Return (X, Y) of the center of cell containing provided text 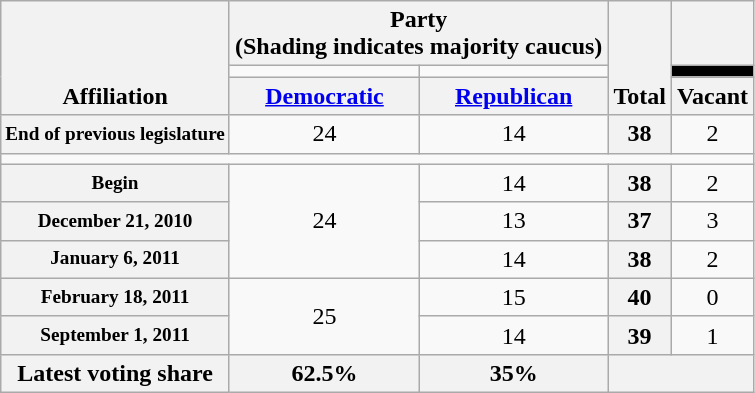
35% (514, 373)
1 (712, 335)
January 6, 2011 (116, 259)
39 (640, 335)
February 18, 2011 (116, 297)
13 (514, 221)
25 (324, 316)
Party (Shading indicates majority caucus) (418, 34)
Begin (116, 183)
September 1, 2011 (116, 335)
40 (640, 297)
Total (640, 58)
Democratic (324, 96)
Republican (514, 96)
37 (640, 221)
Latest voting share (116, 373)
62.5% (324, 373)
Affiliation (116, 58)
0 (712, 297)
15 (514, 297)
End of previous legislature (116, 134)
December 21, 2010 (116, 221)
3 (712, 221)
Vacant (712, 96)
